Locate the cell with the specified text and output its [X, Y] center coordinate. 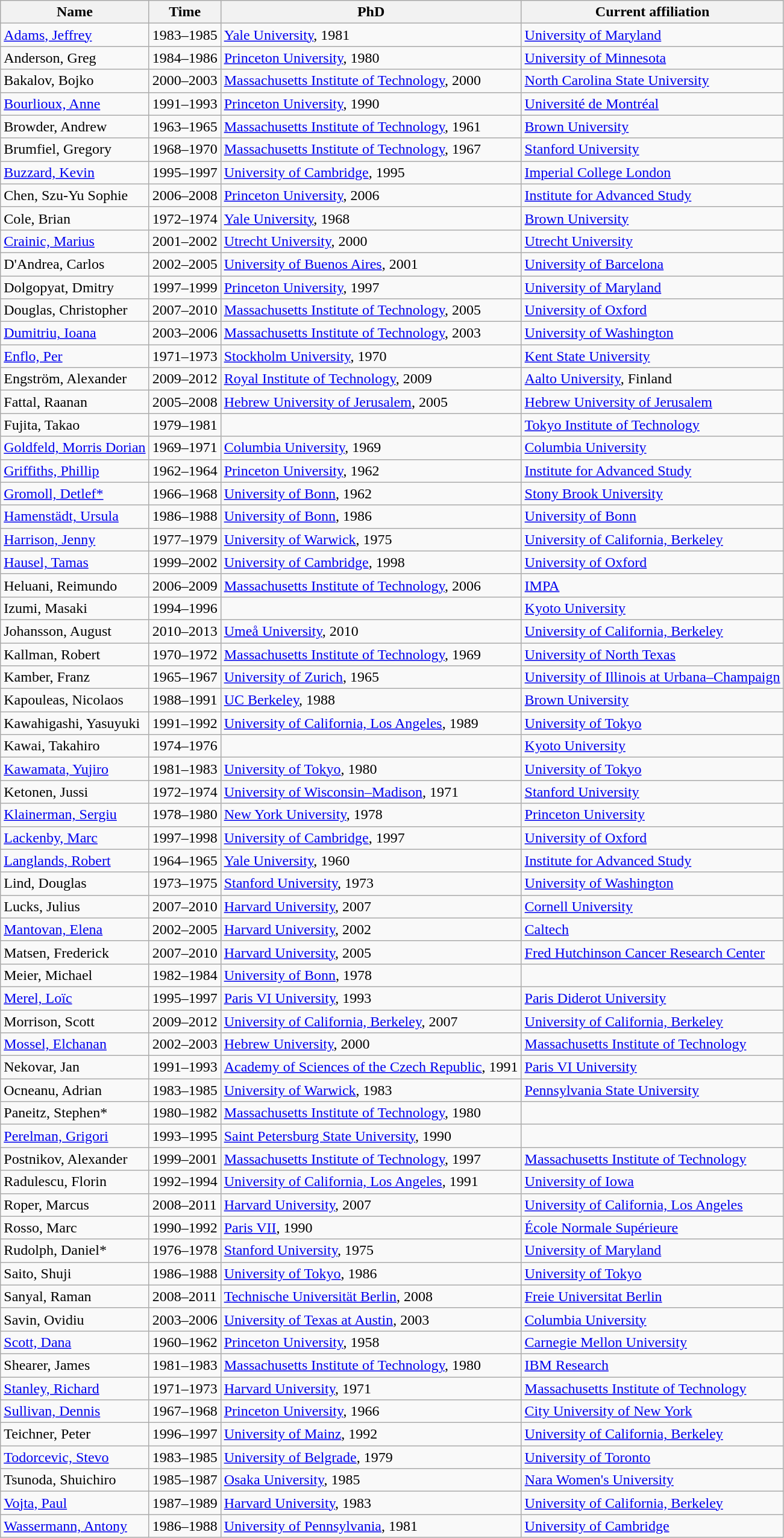
Bourlioux, Anne [75, 104]
Massachusetts Institute of Technology, 2000 [371, 81]
1962–1964 [184, 471]
Harvard University, 2002 [371, 929]
Dumitriu, Ioana [75, 333]
University of Texas at Austin, 2003 [371, 1319]
1997–1998 [184, 838]
Massachusetts Institute of Technology, 1961 [371, 127]
University of Barcelona [652, 264]
University of Buenos Aires, 2001 [371, 264]
1964–1965 [184, 861]
Mantovan, Elena [75, 929]
2006–2009 [184, 585]
Postnikov, Alexander [75, 1159]
1988–1991 [184, 700]
Fred Hutchinson Cancer Research Center [652, 952]
Langlands, Robert [75, 861]
Tsunoda, Shuichiro [75, 1480]
Sullivan, Dennis [75, 1411]
Carnegie Mellon University [652, 1342]
1987–1989 [184, 1503]
Vojta, Paul [75, 1503]
IBM Research [652, 1365]
Savin, Ovidiu [75, 1319]
Caltech [652, 929]
Nara Women's University [652, 1480]
Meier, Michael [75, 975]
Kawai, Takahiro [75, 746]
1985–1987 [184, 1480]
Rosso, Marc [75, 1228]
Cole, Brian [75, 218]
1984–1986 [184, 58]
Hebrew University of Jerusalem, 2005 [371, 402]
University of North Texas [652, 654]
Roper, Marcus [75, 1205]
Time [184, 12]
1978–1980 [184, 815]
Hausel, Tamas [75, 562]
North Carolina State University [652, 81]
Paneitz, Stephen* [75, 1113]
Imperial College London [652, 172]
Princeton University, 1958 [371, 1342]
University of Bonn, 1986 [371, 516]
Izumi, Masaki [75, 608]
University of Warwick, 1983 [371, 1090]
Columbia University, 1969 [371, 448]
Technische Universität Berlin, 2008 [371, 1296]
1979–1981 [184, 425]
Adams, Jeffrey [75, 35]
Buzzard, Kevin [75, 172]
Saito, Shuji [75, 1273]
1999–2001 [184, 1159]
UC Berkeley, 1988 [371, 700]
Freie Universitat Berlin [652, 1296]
Royal Institute of Technology, 2009 [371, 379]
University of Zurich, 1965 [371, 677]
1990–1992 [184, 1228]
1991–1992 [184, 723]
Hamenstädt, Ursula [75, 516]
Massachusetts Institute of Technology, 1969 [371, 654]
University of Tokyo, 1986 [371, 1273]
University of Iowa [652, 1182]
Paris VII, 1990 [371, 1228]
Stanford University, 1973 [371, 884]
Name [75, 12]
Matsen, Frederick [75, 952]
Merel, Loïc [75, 998]
Harvard University, 1971 [371, 1388]
Utrecht University, 2000 [371, 241]
1997–1999 [184, 287]
1960–1962 [184, 1342]
1966–1968 [184, 494]
Crainic, Marius [75, 241]
Utrecht University [652, 241]
Rudolph, Daniel* [75, 1251]
Massachusetts Institute of Technology, 2006 [371, 585]
Lackenby, Marc [75, 838]
1996–1997 [184, 1434]
Wassermann, Antony [75, 1526]
University of Toronto [652, 1457]
1976–1978 [184, 1251]
Shearer, James [75, 1365]
1974–1976 [184, 746]
Stony Brook University [652, 494]
Radulescu, Florin [75, 1182]
Johansson, August [75, 631]
Ketonen, Jussi [75, 792]
1963–1965 [184, 127]
Yale University, 1981 [371, 35]
Morrison, Scott [75, 1022]
1993–1995 [184, 1136]
New York University, 1978 [371, 815]
Princeton University, 1990 [371, 104]
University of Tokyo, 1980 [371, 769]
Fattal, Raanan [75, 402]
Osaka University, 1985 [371, 1480]
Mossel, Elchanan [75, 1044]
Cornell University [652, 906]
Princeton University, 1997 [371, 287]
Fujita, Takao [75, 425]
Yale University, 1960 [371, 861]
Stanford University, 1975 [371, 1251]
Scott, Dana [75, 1342]
City University of New York [652, 1411]
Massachusetts Institute of Technology, 2005 [371, 310]
Umeå University, 2010 [371, 631]
Harvard University, 1983 [371, 1503]
2006–2008 [184, 195]
University of Warwick, 1975 [371, 539]
University of Belgrade, 1979 [371, 1457]
University of California, Los Angeles [652, 1205]
Stockholm University, 1970 [371, 356]
University of Cambridge, 1997 [371, 838]
2005–2008 [184, 402]
1969–1971 [184, 448]
Brumfiel, Gregory [75, 149]
1968–1970 [184, 149]
Anderson, Greg [75, 58]
Hebrew University of Jerusalem [652, 402]
D'Andrea, Carlos [75, 264]
University of Illinois at Urbana–Champaign [652, 677]
Princeton University, 1966 [371, 1411]
Massachusetts Institute of Technology, 1967 [371, 149]
1977–1979 [184, 539]
Sanyal, Raman [75, 1296]
Kent State University [652, 356]
Ocneanu, Adrian [75, 1090]
University of Bonn, 1978 [371, 975]
Teichner, Peter [75, 1434]
University of Wisconsin–Madison, 1971 [371, 792]
Massachusetts Institute of Technology, 2003 [371, 333]
Princeton University, 1980 [371, 58]
Pennsylvania State University [652, 1090]
1967–1968 [184, 1411]
Princeton University, 2006 [371, 195]
Klainerman, Sergiu [75, 815]
1980–1982 [184, 1113]
Princeton University, 1962 [371, 471]
Lind, Douglas [75, 884]
University of Cambridge, 1995 [371, 172]
Goldfeld, Morris Dorian [75, 448]
Stanley, Richard [75, 1388]
IMPA [652, 585]
Academy of Sciences of the Czech Republic, 1991 [371, 1067]
University of California, Los Angeles, 1989 [371, 723]
Todorcevic, Stevo [75, 1457]
Douglas, Christopher [75, 310]
1994–1996 [184, 608]
1973–1975 [184, 884]
Enflo, Per [75, 356]
Kapouleas, Nicolaos [75, 700]
Current affiliation [652, 12]
University of California, Berkeley, 2007 [371, 1022]
PhD [371, 12]
University of Cambridge, 1998 [371, 562]
1992–1994 [184, 1182]
Kallman, Robert [75, 654]
Paris VI University, 1993 [371, 998]
Perelman, Grigori [75, 1136]
University of Bonn, 1962 [371, 494]
Bakalov, Bojko [75, 81]
Dolgopyat, Dmitry [75, 287]
Tokyo Institute of Technology [652, 425]
Browder, Andrew [75, 127]
Griffiths, Phillip [75, 471]
Harrison, Jenny [75, 539]
2002–2003 [184, 1044]
Université de Montréal [652, 104]
Nekovar, Jan [75, 1067]
Lucks, Julius [75, 906]
Saint Petersburg State University, 1990 [371, 1136]
Chen, Szu-Yu Sophie [75, 195]
Hebrew University, 2000 [371, 1044]
University of Cambridge [652, 1526]
École Normale Supérieure [652, 1228]
Yale University, 1968 [371, 218]
Paris VI University [652, 1067]
University of Pennsylvania, 1981 [371, 1526]
Heluani, Reimundo [75, 585]
Engström, Alexander [75, 379]
Massachusetts Institute of Technology, 1997 [371, 1159]
Paris Diderot University [652, 998]
2010–2013 [184, 631]
1982–1984 [184, 975]
Gromoll, Detlef* [75, 494]
Kawahigashi, Yasuyuki [75, 723]
University of Bonn [652, 516]
1970–1972 [184, 654]
Princeton University [652, 815]
2001–2002 [184, 241]
Aalto University, Finland [652, 379]
Harvard University, 2005 [371, 952]
University of California, Los Angeles, 1991 [371, 1182]
1999–2002 [184, 562]
Kamber, Franz [75, 677]
1965–1967 [184, 677]
University of Minnesota [652, 58]
2000–2003 [184, 81]
University of Mainz, 1992 [371, 1434]
Kawamata, Yujiro [75, 769]
